Provide the (X, Y) coordinate of the cell's center where the given text is located.  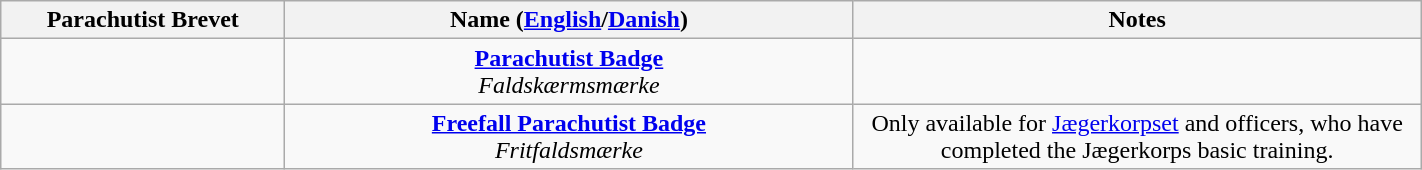
Freefall Parachutist BadgeFritfaldsmærke (569, 136)
Name (English/Danish) (569, 20)
Only available for Jægerkorpset and officers, who have completed the Jægerkorps basic training. (1137, 136)
Notes (1137, 20)
Parachutist Brevet (143, 20)
Parachutist BadgeFaldskærmsmærke (569, 72)
